Locate the cell with the specified text and output its [X, Y] center coordinate. 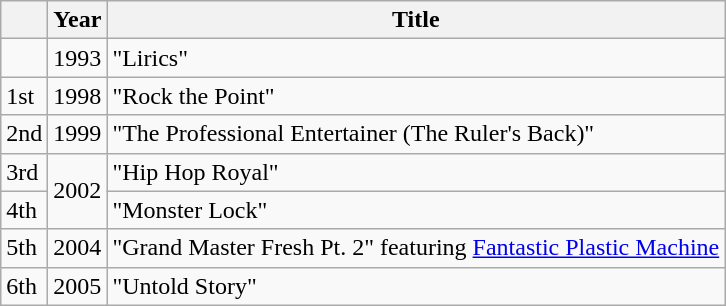
5th [24, 248]
2002 [78, 191]
"The Professional Entertainer (The Ruler's Back)" [416, 134]
Title [416, 20]
"Untold Story" [416, 286]
2005 [78, 286]
"Lirics" [416, 58]
1st [24, 96]
4th [24, 210]
"Monster Lock" [416, 210]
2004 [78, 248]
"Hip Hop Royal" [416, 172]
"Grand Master Fresh Pt. 2" featuring Fantastic Plastic Machine [416, 248]
Year [78, 20]
1993 [78, 58]
3rd [24, 172]
"Rock the Point" [416, 96]
2nd [24, 134]
1999 [78, 134]
6th [24, 286]
1998 [78, 96]
